For the text-containing cell, return its midpoint in [X, Y] coordinate format. 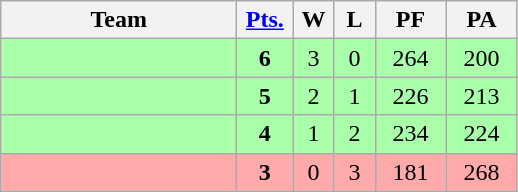
Team [119, 20]
PF [410, 20]
181 [410, 172]
226 [410, 96]
PA [482, 20]
6 [265, 58]
L [354, 20]
5 [265, 96]
Pts. [265, 20]
W [314, 20]
234 [410, 134]
213 [482, 96]
4 [265, 134]
268 [482, 172]
200 [482, 58]
224 [482, 134]
264 [410, 58]
